Return the [x, y] coordinate for the center point of the cell that contains the specified text.  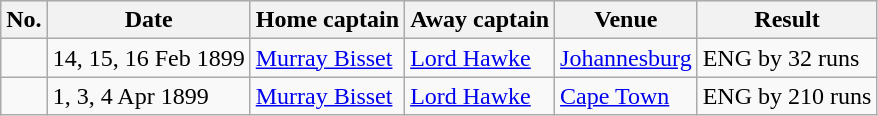
Home captain [327, 20]
ENG by 210 runs [787, 96]
No. [24, 20]
1, 3, 4 Apr 1899 [148, 96]
Cape Town [626, 96]
Away captain [480, 20]
Venue [626, 20]
Johannesburg [626, 58]
ENG by 32 runs [787, 58]
Result [787, 20]
14, 15, 16 Feb 1899 [148, 58]
Date [148, 20]
